Return (x, y) of the center of cell containing provided text 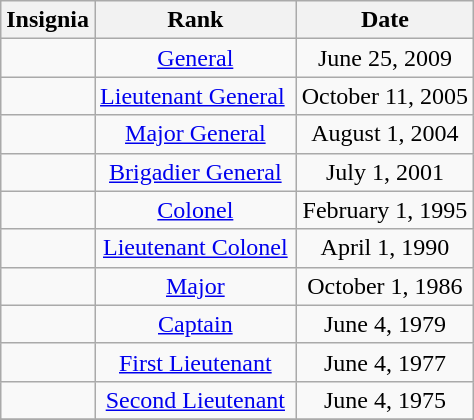
October 1, 1986 (384, 286)
June 4, 1975 (384, 400)
June 4, 1979 (384, 324)
Insignia (48, 20)
June 25, 2009 (384, 58)
October 11, 2005 (384, 96)
Major General (196, 134)
August 1, 2004 (384, 134)
Rank (196, 20)
Lieutenant Colonel (196, 248)
Captain (196, 324)
Colonel (196, 210)
Lieutenant General (196, 96)
Brigadier General (196, 172)
June 4, 1977 (384, 362)
Second Lieutenant (196, 400)
February 1, 1995 (384, 210)
Major (196, 286)
General (196, 58)
First Lieutenant (196, 362)
April 1, 1990 (384, 248)
July 1, 2001 (384, 172)
Date (384, 20)
